Extract the [X, Y] coordinate from the center of the cell holding the provided text.  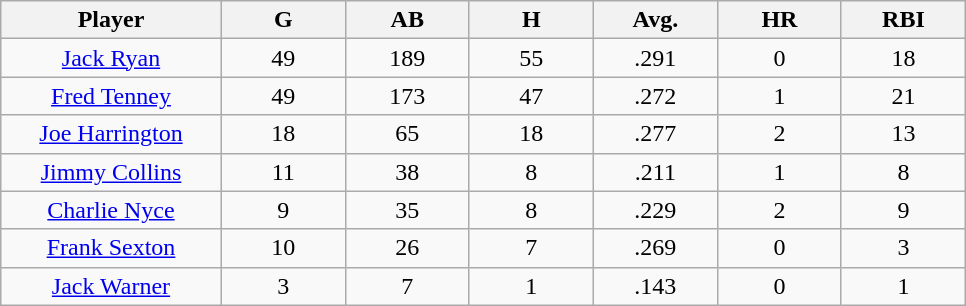
Frank Sexton [111, 248]
.229 [655, 210]
HR [779, 20]
.211 [655, 172]
189 [407, 58]
.291 [655, 58]
RBI [903, 20]
11 [283, 172]
26 [407, 248]
13 [903, 134]
Charlie Nyce [111, 210]
Joe Harrington [111, 134]
38 [407, 172]
Jack Warner [111, 286]
10 [283, 248]
.269 [655, 248]
173 [407, 96]
21 [903, 96]
65 [407, 134]
.277 [655, 134]
AB [407, 20]
55 [531, 58]
35 [407, 210]
Player [111, 20]
Fred Tenney [111, 96]
G [283, 20]
Jimmy Collins [111, 172]
Jack Ryan [111, 58]
.143 [655, 286]
H [531, 20]
.272 [655, 96]
Avg. [655, 20]
47 [531, 96]
